Return the [x, y] coordinate for the center point of the cell that contains the specified text.  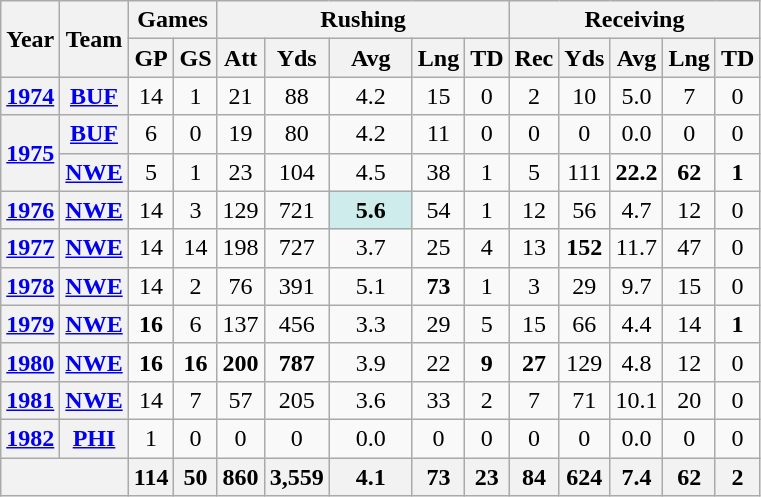
727 [296, 248]
4.7 [636, 210]
Rushing [363, 20]
1982 [30, 438]
Att [240, 58]
9 [487, 362]
22.2 [636, 172]
38 [438, 172]
21 [240, 96]
20 [689, 400]
1979 [30, 324]
47 [689, 248]
57 [240, 400]
11.7 [636, 248]
10 [584, 96]
1981 [30, 400]
50 [196, 477]
5.0 [636, 96]
19 [240, 134]
4 [487, 248]
76 [240, 286]
152 [584, 248]
5.6 [370, 210]
787 [296, 362]
22 [438, 362]
66 [584, 324]
5.1 [370, 286]
104 [296, 172]
137 [240, 324]
PHI [94, 438]
11 [438, 134]
391 [296, 286]
3.3 [370, 324]
114 [151, 477]
56 [584, 210]
9.7 [636, 286]
4.5 [370, 172]
GS [196, 58]
3.7 [370, 248]
Year [30, 39]
Games [172, 20]
88 [296, 96]
1976 [30, 210]
4.4 [636, 324]
7.4 [636, 477]
Rec [534, 58]
10.1 [636, 400]
860 [240, 477]
3,559 [296, 477]
80 [296, 134]
Team [94, 39]
205 [296, 400]
456 [296, 324]
GP [151, 58]
1974 [30, 96]
111 [584, 172]
3.6 [370, 400]
1975 [30, 153]
4.1 [370, 477]
1977 [30, 248]
33 [438, 400]
200 [240, 362]
25 [438, 248]
71 [584, 400]
3.9 [370, 362]
54 [438, 210]
13 [534, 248]
4.8 [636, 362]
1978 [30, 286]
1980 [30, 362]
198 [240, 248]
624 [584, 477]
84 [534, 477]
27 [534, 362]
721 [296, 210]
Receiving [634, 20]
